Detect which cell encompasses the target text, then output its [x, y] center coordinate. 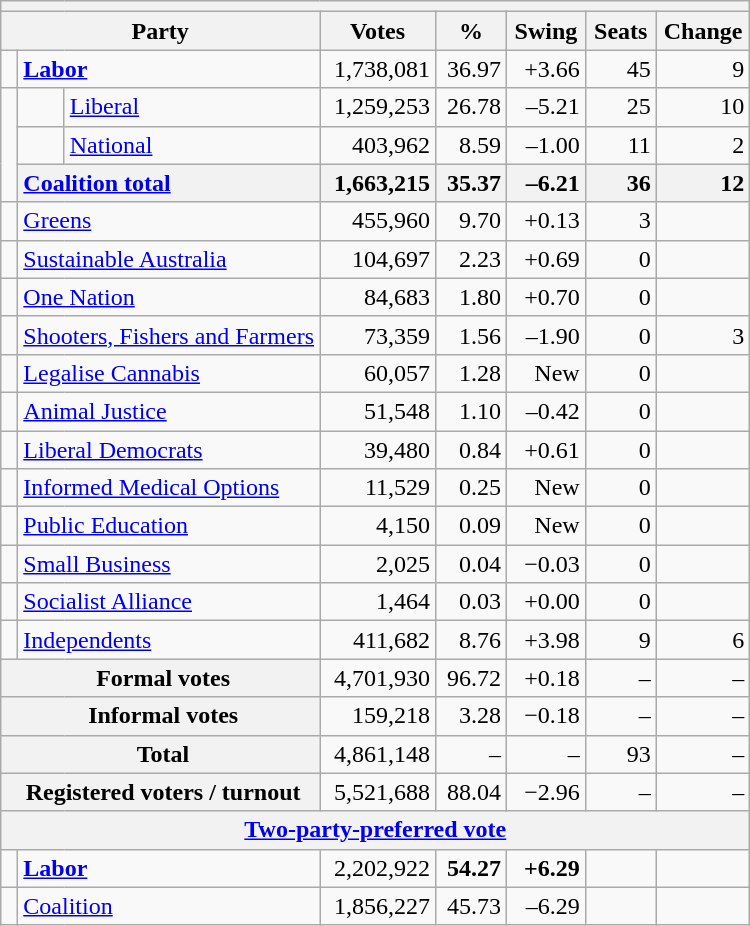
455,960 [378, 221]
2.23 [472, 259]
1,464 [378, 602]
10 [703, 107]
1.10 [472, 411]
4,701,930 [378, 678]
Greens [169, 221]
+0.61 [546, 449]
11 [620, 145]
1.56 [472, 335]
5,521,688 [378, 792]
2,025 [378, 564]
−0.18 [546, 716]
36.97 [472, 69]
54.27 [472, 868]
Socialist Alliance [169, 602]
0.03 [472, 602]
Registered voters / turnout [160, 792]
11,529 [378, 488]
Animal Justice [169, 411]
4,150 [378, 526]
4,861,148 [378, 754]
96.72 [472, 678]
3.28 [472, 716]
Total [160, 754]
+0.00 [546, 602]
−2.96 [546, 792]
+0.70 [546, 297]
One Nation [169, 297]
1,738,081 [378, 69]
2 [703, 145]
36 [620, 183]
Public Education [169, 526]
45.73 [472, 906]
Party [160, 31]
1.28 [472, 373]
8.76 [472, 640]
0.25 [472, 488]
159,218 [378, 716]
Change [703, 31]
1,663,215 [378, 183]
88.04 [472, 792]
+3.66 [546, 69]
–1.00 [546, 145]
0.84 [472, 449]
Swing [546, 31]
104,697 [378, 259]
51,548 [378, 411]
+0.69 [546, 259]
Sustainable Australia [169, 259]
Informal votes [160, 716]
93 [620, 754]
Liberal [192, 107]
+6.29 [546, 868]
6 [703, 640]
+0.13 [546, 221]
–1.90 [546, 335]
+3.98 [546, 640]
1.80 [472, 297]
403,962 [378, 145]
73,359 [378, 335]
Coalition [169, 906]
25 [620, 107]
–6.21 [546, 183]
1,259,253 [378, 107]
9.70 [472, 221]
8.59 [472, 145]
Formal votes [160, 678]
National [192, 145]
−0.03 [546, 564]
60,057 [378, 373]
Seats [620, 31]
–5.21 [546, 107]
–0.42 [546, 411]
1,856,227 [378, 906]
12 [703, 183]
Small Business [169, 564]
Shooters, Fishers and Farmers [169, 335]
Independents [169, 640]
45 [620, 69]
35.37 [472, 183]
2,202,922 [378, 868]
84,683 [378, 297]
Legalise Cannabis [169, 373]
0.04 [472, 564]
0.09 [472, 526]
26.78 [472, 107]
Informed Medical Options [169, 488]
% [472, 31]
Liberal Democrats [169, 449]
Votes [378, 31]
39,480 [378, 449]
411,682 [378, 640]
–6.29 [546, 906]
Two-party-preferred vote [376, 830]
Coalition total [169, 183]
+0.18 [546, 678]
